Find where the given text appears and provide that cell's center as [X, Y] coordinate. 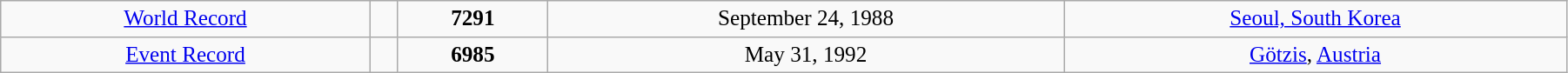
Event Record [185, 55]
Götzis, Austria [1316, 55]
World Record [185, 19]
Seoul, South Korea [1316, 19]
6985 [472, 55]
September 24, 1988 [806, 19]
May 31, 1992 [806, 55]
7291 [472, 19]
